Return the (x, y) coordinate for the center point of the cell that contains the specified text.  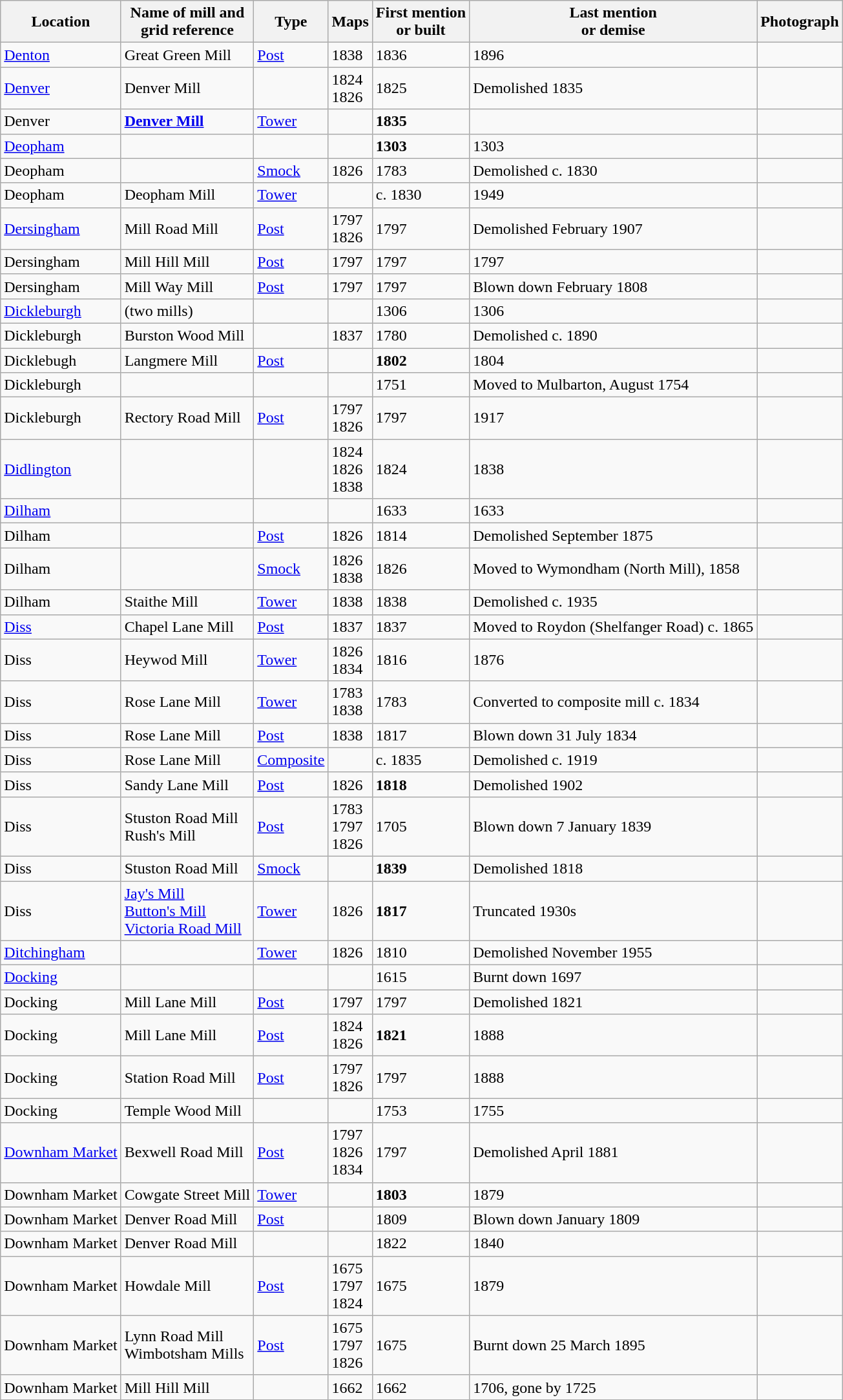
Name of mill andgrid reference (187, 22)
Demolished c. 1890 (614, 335)
Demolished 1821 (614, 1002)
Denton (61, 55)
1780 (421, 335)
17831838 (350, 702)
Great Green Mill (187, 55)
Staithe Mill (187, 602)
1809 (421, 1219)
Burston Wood Mill (187, 335)
Burnt down 25 March 1895 (614, 1345)
Blown down 31 July 1834 (614, 735)
18261834 (350, 660)
1751 (421, 385)
1896 (614, 55)
(two mills) (187, 311)
Bexwell Road Mill (187, 1153)
Didlington (61, 469)
c. 1830 (421, 195)
Last mention or demise (614, 22)
Maps (350, 22)
1615 (421, 977)
1755 (614, 1111)
Demolished September 1875 (614, 536)
Deopham Mill (187, 195)
Demolished February 1907 (614, 229)
1822 (421, 1244)
182418261838 (350, 469)
Howdale Mill (187, 1286)
1824 (421, 469)
Moved to Roydon (Shelfanger Road) c. 1865 (614, 627)
1835 (421, 121)
1802 (421, 360)
1876 (614, 660)
1949 (614, 195)
1839 (421, 868)
Demolished c. 1830 (614, 171)
Rectory Road Mill (187, 419)
1840 (614, 1244)
Lynn Road MillWimbotsham Mills (187, 1345)
1706, gone by 1725 (614, 1387)
1917 (614, 419)
Burnt down 1697 (614, 977)
Demolished 1835 (614, 88)
167517971826 (350, 1345)
c. 1835 (421, 760)
Station Road Mill (187, 1078)
179718261834 (350, 1153)
178317971826 (350, 826)
First mentionor built (421, 22)
Langmere Mill (187, 360)
Converted to composite mill c. 1834 (614, 702)
Moved to Mulbarton, August 1754 (614, 385)
Demolished 1902 (614, 784)
Stuston Road Mill (187, 868)
Chapel Lane Mill (187, 627)
Heywod Mill (187, 660)
Demolished c. 1919 (614, 760)
Mill Road Mill (187, 229)
1816 (421, 660)
18261838 (350, 569)
167517971824 (350, 1286)
Jay's MillButton's MillVictoria Road Mill (187, 911)
1804 (614, 360)
1825 (421, 88)
Demolished November 1955 (614, 953)
1705 (421, 826)
1803 (421, 1195)
1753 (421, 1111)
1821 (421, 1035)
Photograph (800, 22)
Truncated 1930s (614, 911)
1818 (421, 784)
Sandy Lane Mill (187, 784)
Blown down February 1808 (614, 286)
Dicklebugh (61, 360)
Type (291, 22)
Composite (291, 760)
Demolished 1818 (614, 868)
Location (61, 22)
Mill Way Mill (187, 286)
1810 (421, 953)
Stuston Road MillRush's Mill (187, 826)
Demolished c. 1935 (614, 602)
Moved to Wymondham (North Mill), 1858 (614, 569)
Cowgate Street Mill (187, 1195)
1814 (421, 536)
Ditchingham (61, 953)
Blown down January 1809 (614, 1219)
Blown down 7 January 1839 (614, 826)
Demolished April 1881 (614, 1153)
1836 (421, 55)
Temple Wood Mill (187, 1111)
